Scan for the cell matching the given text and deliver its [X, Y] coordinate at center. 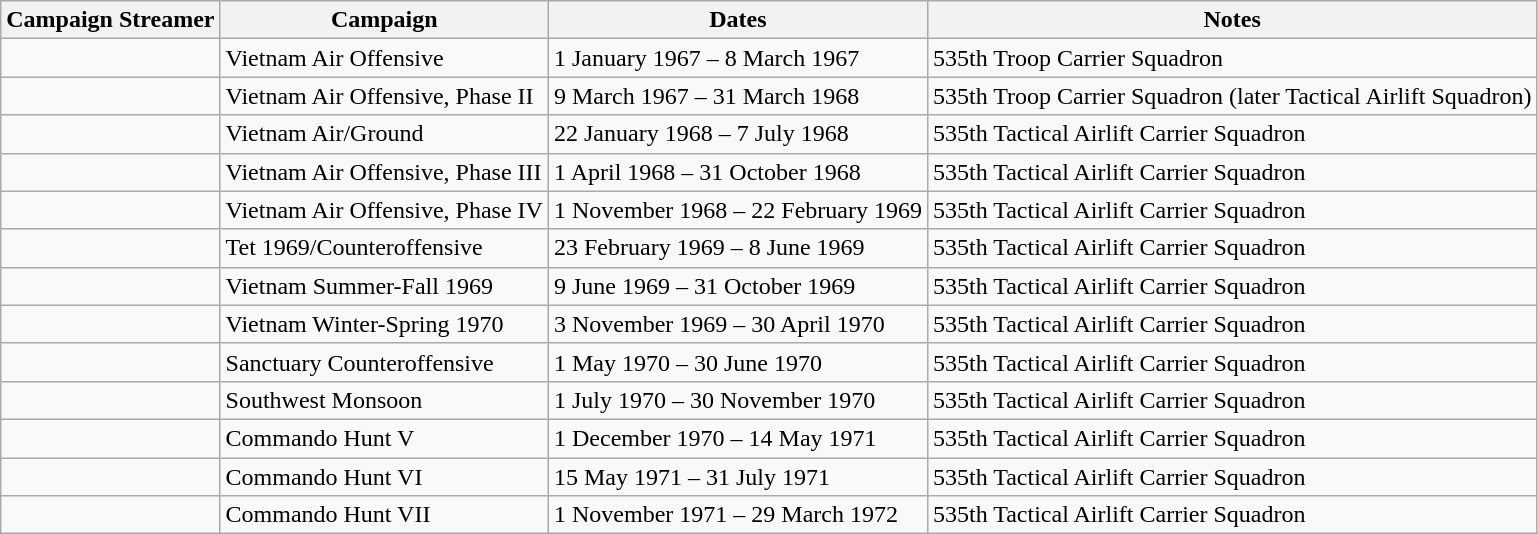
Commando Hunt V [384, 438]
3 November 1969 – 30 April 1970 [738, 324]
15 May 1971 – 31 July 1971 [738, 477]
535th Troop Carrier Squadron [1232, 58]
Commando Hunt VI [384, 477]
Notes [1232, 20]
1 November 1971 – 29 March 1972 [738, 515]
Vietnam Air Offensive, Phase IV [384, 210]
Tet 1969/Counteroffensive [384, 248]
Vietnam Summer-Fall 1969 [384, 286]
1 December 1970 – 14 May 1971 [738, 438]
Campaign [384, 20]
535th Troop Carrier Squadron (later Tactical Airlift Squadron) [1232, 96]
9 March 1967 – 31 March 1968 [738, 96]
Vietnam Air/Ground [384, 134]
Campaign Streamer [110, 20]
23 February 1969 – 8 June 1969 [738, 248]
Commando Hunt VII [384, 515]
1 July 1970 – 30 November 1970 [738, 400]
Southwest Monsoon [384, 400]
Vietnam Air Offensive, Phase II [384, 96]
1 January 1967 – 8 March 1967 [738, 58]
Sanctuary Counteroffensive [384, 362]
Vietnam Air Offensive, Phase III [384, 172]
1 November 1968 – 22 February 1969 [738, 210]
22 January 1968 – 7 July 1968 [738, 134]
Vietnam Air Offensive [384, 58]
1 May 1970 – 30 June 1970 [738, 362]
9 June 1969 – 31 October 1969 [738, 286]
Vietnam Winter-Spring 1970 [384, 324]
1 April 1968 – 31 October 1968 [738, 172]
Dates [738, 20]
